Scan for the cell matching the given text and deliver its [x, y] coordinate at center. 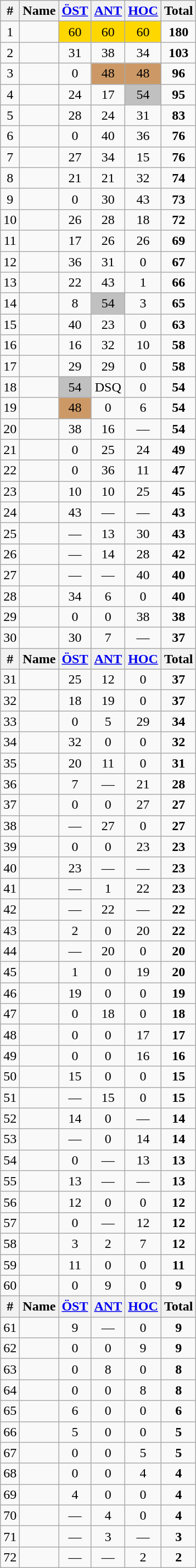
35 [10, 763]
180 [178, 32]
51 [10, 1097]
57 [10, 1223]
59 [10, 1264]
46 [10, 993]
74 [178, 178]
68 [10, 1474]
33 [10, 721]
39 [10, 847]
DSQ [108, 387]
52 [10, 1118]
44 [10, 951]
96 [178, 74]
41 [10, 888]
83 [178, 115]
95 [178, 94]
62 [10, 1348]
103 [178, 53]
64 [10, 1390]
70 [10, 1515]
71 [10, 1536]
61 [10, 1328]
73 [178, 199]
50 [10, 1077]
53 [10, 1139]
56 [10, 1202]
55 [10, 1181]
